Extract the (x, y) coordinate from the center of the cell holding the provided text.  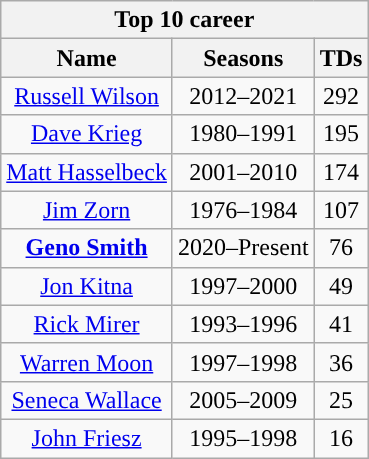
1997–2000 (243, 286)
2020–Present (243, 248)
76 (341, 248)
Warren Moon (87, 362)
John Friesz (87, 438)
16 (341, 438)
Matt Hasselbeck (87, 172)
TDs (341, 58)
174 (341, 172)
1993–1996 (243, 324)
292 (341, 96)
41 (341, 324)
1976–1984 (243, 210)
49 (341, 286)
Jim Zorn (87, 210)
1980–1991 (243, 134)
Geno Smith (87, 248)
2012–2021 (243, 96)
Seneca Wallace (87, 400)
1995–1998 (243, 438)
195 (341, 134)
1997–1998 (243, 362)
2001–2010 (243, 172)
Top 10 career (184, 20)
Jon Kitna (87, 286)
107 (341, 210)
Seasons (243, 58)
Name (87, 58)
Rick Mirer (87, 324)
Dave Krieg (87, 134)
25 (341, 400)
36 (341, 362)
Russell Wilson (87, 96)
2005–2009 (243, 400)
